Search for the cell housing the specified text and yield its [x, y] center coordinate. 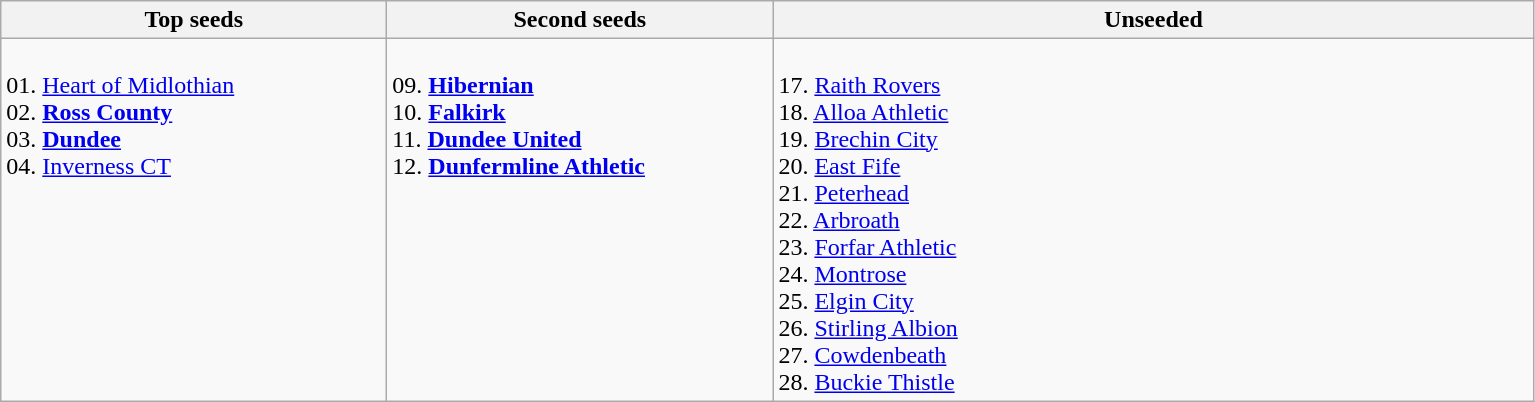
Unseeded [1154, 20]
Second seeds [580, 20]
Top seeds [194, 20]
01. Heart of Midlothian 02. Ross County 03. Dundee 04. Inverness CT [194, 220]
09. Hibernian 10. Falkirk 11. Dundee United 12. Dunfermline Athletic [580, 220]
